Search for the cell housing the specified text and yield its [X, Y] center coordinate. 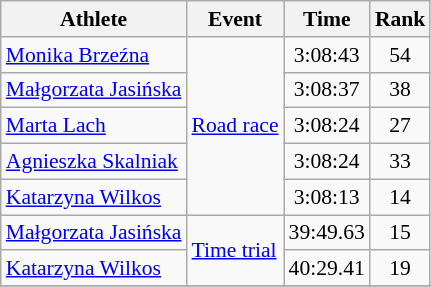
40:29.41 [327, 269]
Agnieszka Skalniak [94, 162]
Event [236, 19]
33 [400, 162]
19 [400, 269]
54 [400, 55]
14 [400, 197]
3:08:43 [327, 55]
39:49.63 [327, 233]
3:08:37 [327, 90]
38 [400, 90]
Marta Lach [94, 126]
Rank [400, 19]
3:08:13 [327, 197]
Athlete [94, 19]
Time trial [236, 250]
15 [400, 233]
Road race [236, 126]
Monika Brzeźna [94, 55]
27 [400, 126]
Time [327, 19]
